Search for the cell housing the specified text and yield its [X, Y] center coordinate. 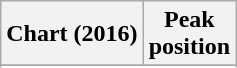
Chart (2016) [72, 34]
Peak position [189, 34]
